Provide the [x, y] coordinate of the cell's center where the given text is located.  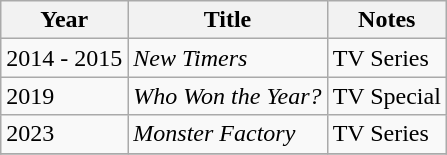
Notes [386, 20]
New Timers [228, 58]
2019 [64, 96]
Year [64, 20]
Monster Factory [228, 134]
2023 [64, 134]
Title [228, 20]
TV Special [386, 96]
Who Won the Year? [228, 96]
2014 - 2015 [64, 58]
